Identify which cell holds the provided text, then report its [x, y] central coordinate. 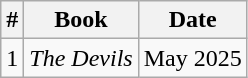
The Devils [81, 58]
May 2025 [192, 58]
1 [12, 58]
Book [81, 20]
# [12, 20]
Date [192, 20]
